Return the [x, y] coordinate for the center point of the cell that contains the specified text.  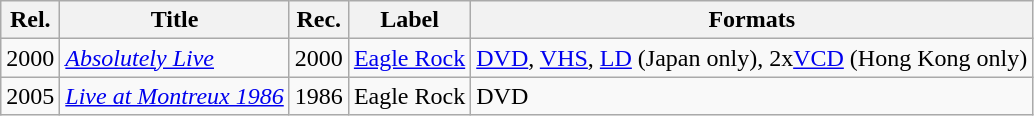
2005 [30, 96]
Live at Montreux 1986 [174, 96]
DVD [752, 96]
Absolutely Live [174, 58]
Title [174, 20]
Formats [752, 20]
Rec. [318, 20]
1986 [318, 96]
Rel. [30, 20]
Label [409, 20]
DVD, VHS, LD (Japan only), 2xVCD (Hong Kong only) [752, 58]
